Return (X, Y) of the center of cell containing provided text 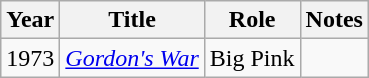
Year (30, 20)
Big Pink (252, 58)
Notes (334, 20)
Role (252, 20)
Title (132, 20)
1973 (30, 58)
Gordon's War (132, 58)
